From the cell containing the given text, extract its center point as [x, y] coordinate. 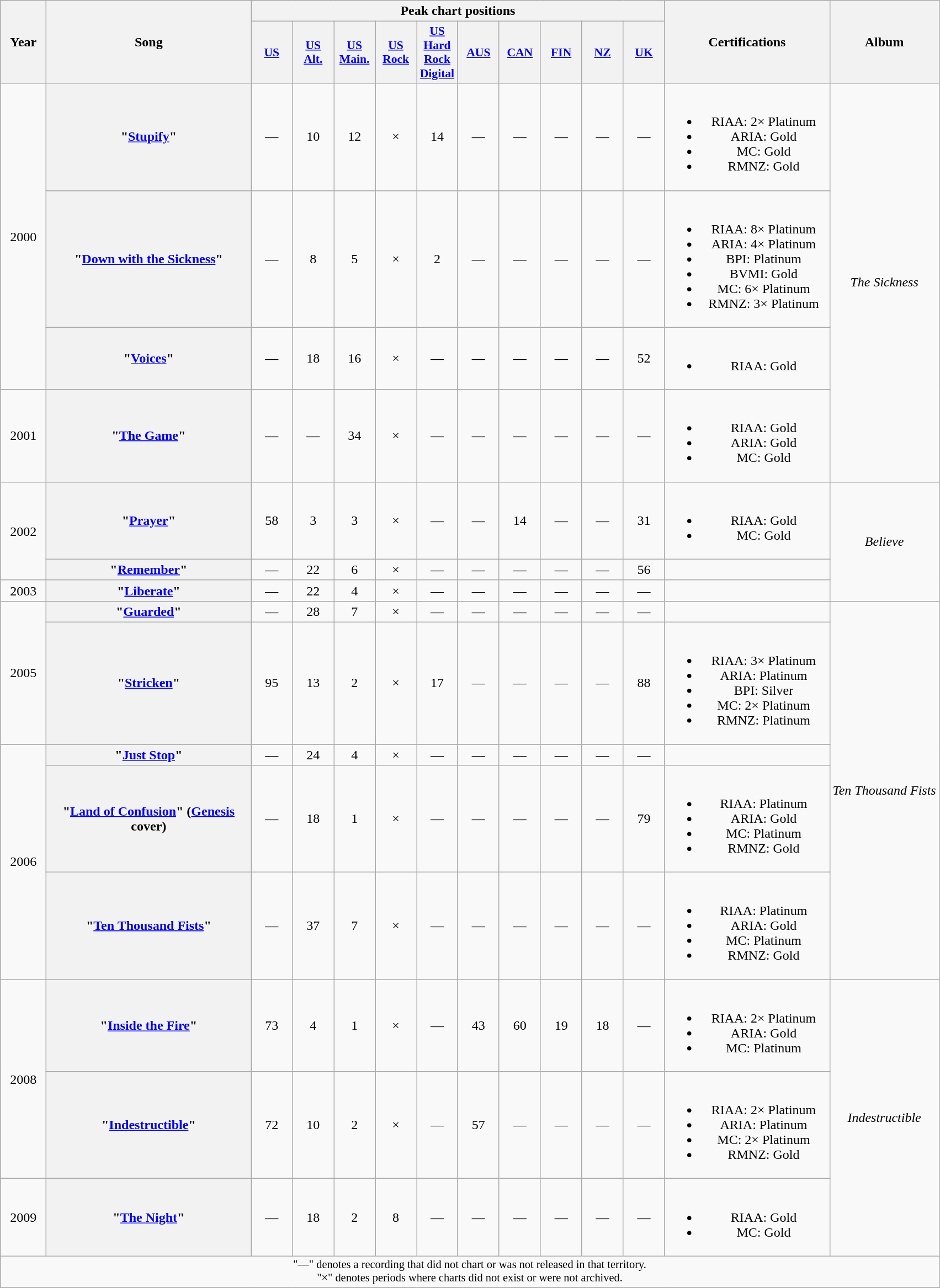
"Just Stop" [149, 754]
60 [520, 1025]
USMain. [354, 52]
5 [354, 259]
"Ten Thousand Fists" [149, 926]
RIAA: GoldARIA: GoldMC: Gold [747, 436]
US [272, 52]
19 [561, 1025]
28 [314, 611]
2006 [23, 861]
RIAA: 3× PlatinumARIA: PlatinumBPI: SilverMC: 2× PlatinumRMNZ: Platinum [747, 683]
"Inside the Fire" [149, 1025]
Certifications [747, 42]
37 [314, 926]
88 [644, 683]
73 [272, 1025]
USAlt. [314, 52]
2005 [23, 672]
56 [644, 570]
The Sickness [884, 283]
43 [478, 1025]
95 [272, 683]
NZ [603, 52]
Indestructible [884, 1118]
"Stupify" [149, 137]
58 [272, 520]
6 [354, 570]
12 [354, 137]
2002 [23, 531]
"Down with the Sickness" [149, 259]
RIAA: 2× PlatinumARIA: GoldMC: GoldRMNZ: Gold [747, 137]
24 [314, 754]
52 [644, 359]
13 [314, 683]
RIAA: Gold [747, 359]
Year [23, 42]
AUS [478, 52]
Peak chart positions [458, 11]
RIAA: 2× PlatinumARIA: PlatinumMC: 2× PlatinumRMNZ: Gold [747, 1125]
79 [644, 819]
CAN [520, 52]
RIAA: 8× PlatinumARIA: 4× PlatinumBPI: PlatinumBVMI: GoldMC: 6× PlatinumRMNZ: 3× Platinum [747, 259]
Ten Thousand Fists [884, 790]
2009 [23, 1217]
RIAA: 2× PlatinumARIA: GoldMC: Platinum [747, 1025]
72 [272, 1125]
"Remember" [149, 570]
"Liberate" [149, 590]
"—" denotes a recording that did not chart or was not released in that territory."×" denotes periods where charts did not exist or were not archived. [470, 1272]
"Voices" [149, 359]
57 [478, 1125]
"The Night" [149, 1217]
Album [884, 42]
16 [354, 359]
FIN [561, 52]
Believe [884, 541]
"Stricken" [149, 683]
2001 [23, 436]
2008 [23, 1079]
UK [644, 52]
"Prayer" [149, 520]
"Guarded" [149, 611]
"Land of Confusion" (Genesis cover) [149, 819]
"The Game" [149, 436]
34 [354, 436]
31 [644, 520]
Song [149, 42]
2003 [23, 590]
"Indestructible" [149, 1125]
2000 [23, 236]
17 [437, 683]
USRock [396, 52]
US HardRockDigital [437, 52]
